Output the (x, y) coordinate of the center of the cell containing the given text.  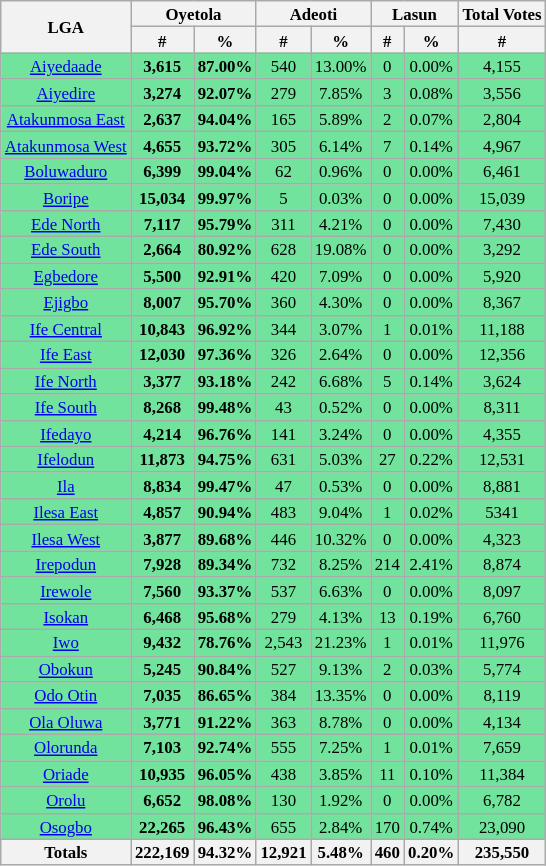
1.92% (341, 800)
Ejigbo (66, 302)
2.41% (431, 564)
3 (388, 93)
86.65% (226, 695)
Boluwaduro (66, 171)
4,134 (502, 721)
27 (388, 459)
3,292 (502, 250)
Ife Central (66, 328)
8,311 (502, 407)
326 (283, 355)
7,103 (162, 748)
95.68% (226, 617)
0.74% (431, 826)
89.34% (226, 564)
Lasun (415, 14)
10.32% (341, 538)
15,034 (162, 197)
483 (283, 512)
3,615 (162, 66)
Total Votes (502, 14)
8,268 (162, 407)
12,356 (502, 355)
0.53% (341, 486)
5.48% (341, 852)
3.07% (341, 328)
99.48% (226, 407)
5341 (502, 512)
0.19% (431, 617)
3,556 (502, 93)
0.22% (431, 459)
8,367 (502, 302)
87.00% (226, 66)
Ilesa East (66, 512)
7,035 (162, 695)
8.78% (341, 721)
90.84% (226, 669)
4,155 (502, 66)
8,119 (502, 695)
13 (388, 617)
Odo Otin (66, 695)
438 (283, 774)
2,543 (283, 643)
8,834 (162, 486)
5,920 (502, 276)
170 (388, 826)
4.13% (341, 617)
222,169 (162, 852)
4,323 (502, 538)
344 (283, 328)
3,624 (502, 381)
6,760 (502, 617)
7,659 (502, 748)
96.76% (226, 433)
8,881 (502, 486)
Aiyedire (66, 93)
11,976 (502, 643)
0.52% (341, 407)
Isokan (66, 617)
4,214 (162, 433)
97.36% (226, 355)
732 (283, 564)
3,877 (162, 538)
13.00% (341, 66)
4.21% (341, 224)
555 (283, 748)
8,874 (502, 564)
5.89% (341, 119)
Adeoti (313, 14)
7,430 (502, 224)
Ola Oluwa (66, 721)
95.70% (226, 302)
9,432 (162, 643)
6,461 (502, 171)
Atakunmosa East (66, 119)
4.30% (341, 302)
Egbedore (66, 276)
11,384 (502, 774)
6.63% (341, 590)
6,652 (162, 800)
4,355 (502, 433)
Ila (66, 486)
446 (283, 538)
Ifedayo (66, 433)
8.25% (341, 564)
80.92% (226, 250)
Oyetola (194, 14)
311 (283, 224)
47 (283, 486)
78.76% (226, 643)
2,637 (162, 119)
9.13% (341, 669)
94.04% (226, 119)
Iwo (66, 643)
19.08% (341, 250)
460 (388, 852)
Ife East (66, 355)
7.25% (341, 748)
527 (283, 669)
11,873 (162, 459)
91.22% (226, 721)
Ede North (66, 224)
3,274 (162, 93)
Ede South (66, 250)
7 (388, 145)
2,804 (502, 119)
11,188 (502, 328)
214 (388, 564)
11 (388, 774)
3.85% (341, 774)
93.72% (226, 145)
99.47% (226, 486)
2,664 (162, 250)
23,090 (502, 826)
92.07% (226, 93)
8,097 (502, 590)
93.37% (226, 590)
141 (283, 433)
0.02% (431, 512)
22,265 (162, 826)
7,560 (162, 590)
99.04% (226, 171)
Ife North (66, 381)
89.68% (226, 538)
4,655 (162, 145)
5,500 (162, 276)
3.24% (341, 433)
Irepodun (66, 564)
540 (283, 66)
Oriade (66, 774)
9.04% (341, 512)
0.10% (431, 774)
6.14% (341, 145)
6.68% (341, 381)
6,468 (162, 617)
363 (283, 721)
95.79% (226, 224)
62 (283, 171)
6,399 (162, 171)
10,935 (162, 774)
92.74% (226, 748)
130 (283, 800)
4,857 (162, 512)
7.09% (341, 276)
43 (283, 407)
Atakunmosa West (66, 145)
Totals (66, 852)
537 (283, 590)
631 (283, 459)
92.91% (226, 276)
Orolu (66, 800)
360 (283, 302)
12,030 (162, 355)
3,377 (162, 381)
5,774 (502, 669)
0.07% (431, 119)
5.03% (341, 459)
94.32% (226, 852)
94.75% (226, 459)
305 (283, 145)
Irewole (66, 590)
Osogbo (66, 826)
Boripe (66, 197)
Obokun (66, 669)
98.08% (226, 800)
LGA (66, 27)
2.64% (341, 355)
13.35% (341, 695)
235,550 (502, 852)
99.97% (226, 197)
Ife South (66, 407)
420 (283, 276)
96.43% (226, 826)
3,771 (162, 721)
8,007 (162, 302)
15,039 (502, 197)
165 (283, 119)
12,531 (502, 459)
Ilesa West (66, 538)
7,117 (162, 224)
6,782 (502, 800)
2.84% (341, 826)
90.94% (226, 512)
93.18% (226, 381)
242 (283, 381)
21.23% (341, 643)
10,843 (162, 328)
Ifelodun (66, 459)
384 (283, 695)
Olorunda (66, 748)
628 (283, 250)
7,928 (162, 564)
12,921 (283, 852)
96.05% (226, 774)
655 (283, 826)
96.92% (226, 328)
5,245 (162, 669)
Aiyedaade (66, 66)
0.08% (431, 93)
4,967 (502, 145)
0.20% (431, 852)
7.85% (341, 93)
0.96% (341, 171)
